From the cell containing the given text, extract its center point as [x, y] coordinate. 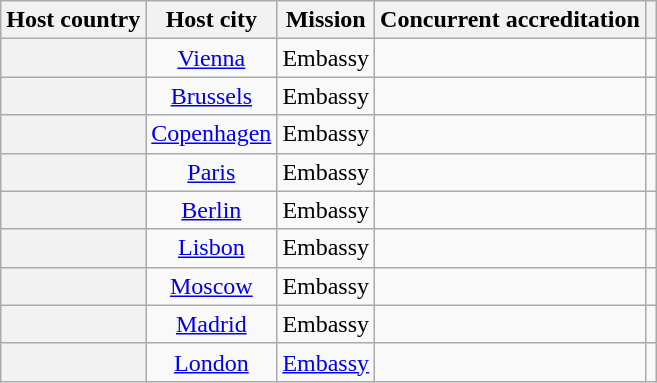
Lisbon [212, 248]
Moscow [212, 286]
Host city [212, 20]
Vienna [212, 58]
Madrid [212, 324]
Copenhagen [212, 134]
Brussels [212, 96]
Berlin [212, 210]
London [212, 362]
Concurrent accreditation [510, 20]
Paris [212, 172]
Host country [74, 20]
Mission [326, 20]
